Identify which cell holds the provided text, then report its [x, y] central coordinate. 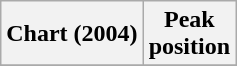
Chart (2004) [72, 34]
Peak position [189, 34]
